Search for the cell housing the specified text and yield its (x, y) center coordinate. 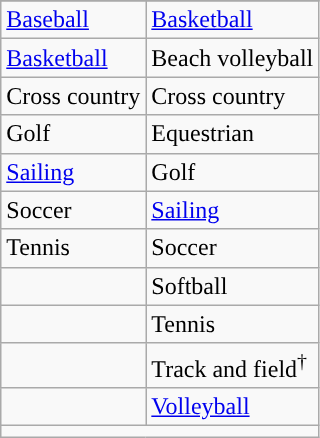
Track and field† (232, 366)
Softball (232, 286)
Beach volleyball (232, 58)
Volleyball (232, 407)
Baseball (74, 20)
Equestrian (232, 134)
